Identify which cell holds the provided text, then report its [X, Y] central coordinate. 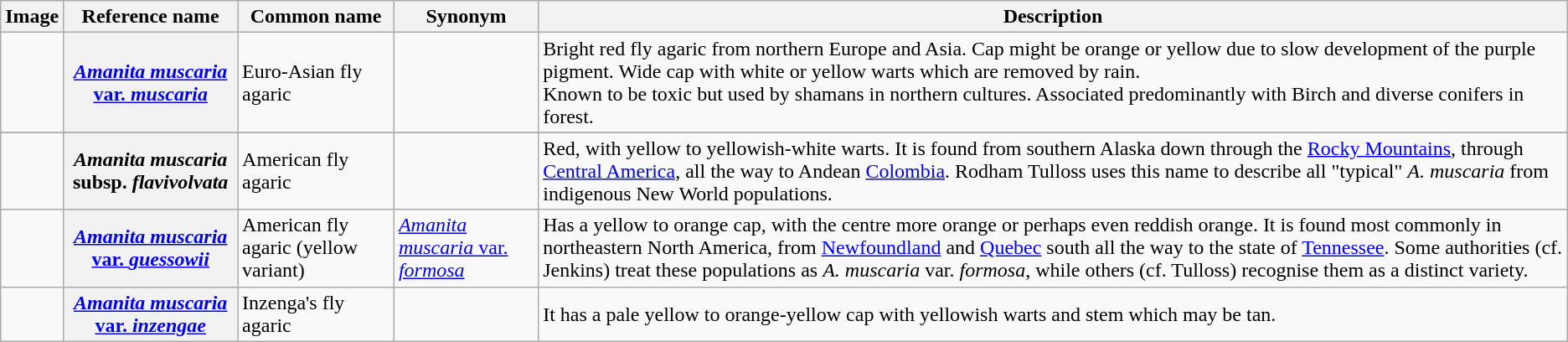
Synonym [466, 17]
Amanita muscaria var. inzengae [151, 313]
Amanita muscaria subsp. flavivolvata [151, 171]
Inzenga's fly agaric [317, 313]
Reference name [151, 17]
It has a pale yellow to orange-yellow cap with yellowish warts and stem which may be tan. [1054, 313]
Image [32, 17]
Euro-Asian fly agaric [317, 82]
American fly agaric [317, 171]
Amanita muscaria var. muscaria [151, 82]
Amanita muscaria var. guessowii [151, 248]
Description [1054, 17]
Common name [317, 17]
American fly agaric (yellow variant) [317, 248]
Amanita muscaria var. formosa [466, 248]
